Detect which cell encompasses the target text, then output its [x, y] center coordinate. 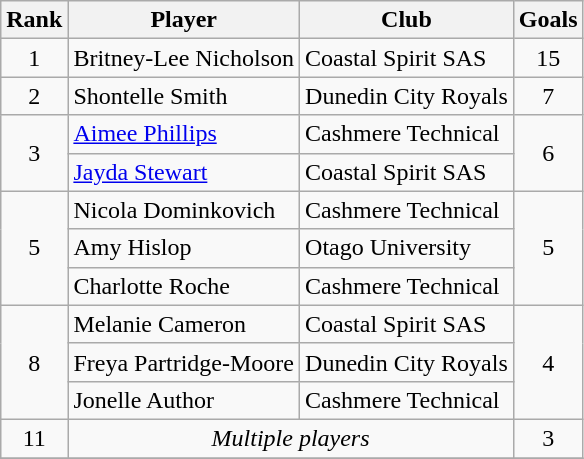
11 [34, 438]
Goals [548, 20]
2 [34, 96]
15 [548, 58]
1 [34, 58]
Club [407, 20]
Melanie Cameron [184, 324]
Amy Hislop [184, 248]
Jayda Stewart [184, 172]
Shontelle Smith [184, 96]
7 [548, 96]
Nicola Dominkovich [184, 210]
4 [548, 362]
6 [548, 153]
Otago University [407, 248]
Aimee Phillips [184, 134]
Player [184, 20]
Jonelle Author [184, 400]
Charlotte Roche [184, 286]
Britney-Lee Nicholson [184, 58]
8 [34, 362]
Freya Partridge-Moore [184, 362]
Multiple players [290, 438]
Rank [34, 20]
